Locate the cell with the specified text and output its (X, Y) center coordinate. 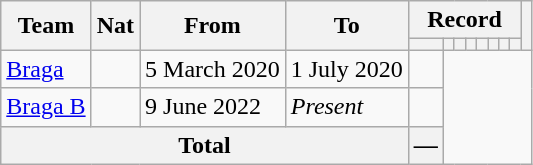
Nat (115, 26)
5 March 2020 (213, 69)
Braga B (46, 107)
Present (346, 107)
1 July 2020 (346, 69)
To (346, 26)
Team (46, 26)
9 June 2022 (213, 107)
Record (464, 20)
Braga (46, 69)
— (426, 145)
From (213, 26)
Total (205, 145)
